Provide the (X, Y) coordinate of the cell's center where the given text is located.  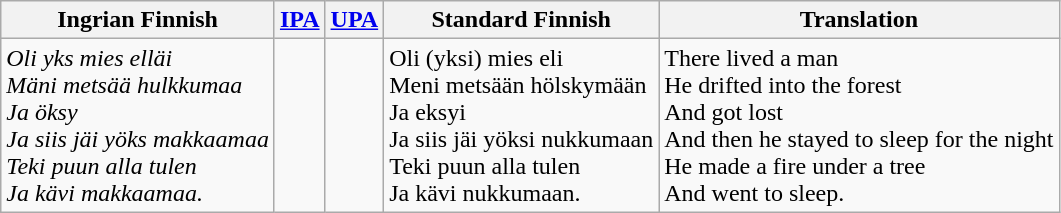
Ingrian Finnish (138, 20)
Oli (yksi) mies eli Meni metsään hölskymään Ja eksyi Ja siis jäi yöksi nukkumaanTeki puun alla tulenJa kävi nukkumaan. (522, 126)
Standard Finnish (522, 20)
UPA (354, 20)
IPA (300, 20)
Translation (859, 20)
There lived a man He drifted into the forest And got lost And then he stayed to sleep for the nightHe made a fire under a treeAnd went to sleep. (859, 126)
Oli yks mies elläi Mäni metsää hulkkumaa Ja öksy Ja siis jäi yöks makkaamaa Teki puun alla tulen Ja kävi makkaamaa. (138, 126)
